Provide the (x, y) coordinate of the cell's center where the given text is located.  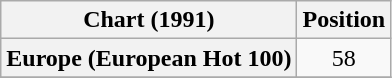
Europe (European Hot 100) (149, 58)
Chart (1991) (149, 20)
58 (344, 58)
Position (344, 20)
